Output the (x, y) coordinate of the center of the cell containing the given text.  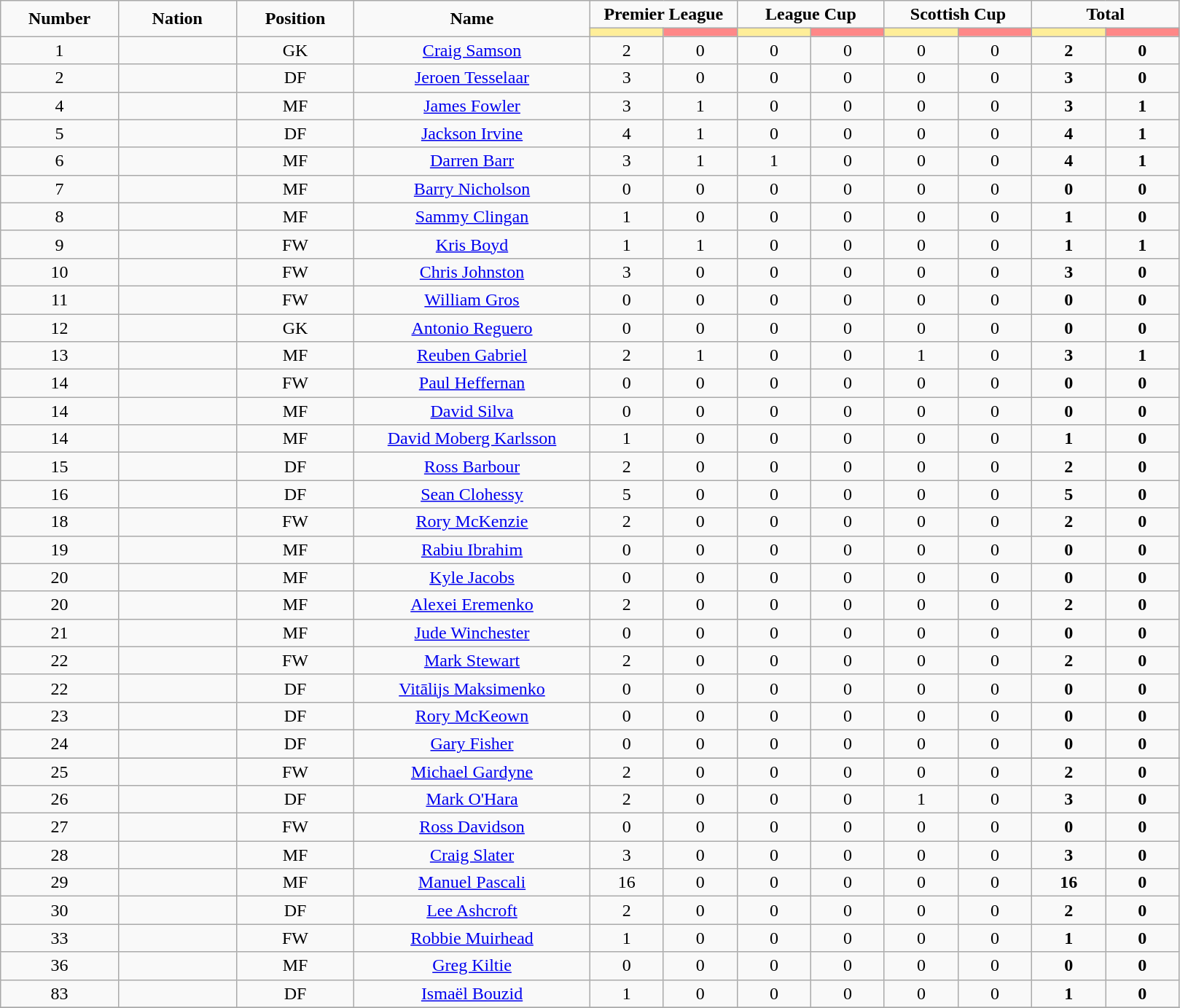
Chris Johnston (472, 272)
15 (60, 466)
12 (60, 327)
36 (60, 966)
Premier League (663, 15)
8 (60, 216)
Scottish Cup (958, 15)
Craig Samson (472, 50)
Manuel Pascali (472, 883)
25 (60, 772)
Barry Nicholson (472, 189)
19 (60, 550)
Antonio Reguero (472, 327)
Kyle Jacobs (472, 577)
Gary Fisher (472, 743)
28 (60, 855)
7 (60, 189)
Rory McKenzie (472, 522)
Number (60, 19)
Name (472, 19)
Sean Clohessy (472, 494)
9 (60, 244)
Ross Barbour (472, 466)
Position (295, 19)
10 (60, 272)
30 (60, 910)
Total (1106, 15)
26 (60, 800)
23 (60, 716)
Nation (177, 19)
29 (60, 883)
Mark Stewart (472, 660)
David Silva (472, 411)
83 (60, 993)
11 (60, 300)
Michael Gardyne (472, 772)
Rabiu Ibrahim (472, 550)
Lee Ashcroft (472, 910)
13 (60, 356)
Ross Davidson (472, 827)
Greg Kiltie (472, 966)
League Cup (810, 15)
Kris Boyd (472, 244)
6 (60, 161)
Ismaël Bouzid (472, 993)
18 (60, 522)
William Gros (472, 300)
Robbie Muirhead (472, 938)
Paul Heffernan (472, 383)
Reuben Gabriel (472, 356)
Craig Slater (472, 855)
James Fowler (472, 106)
Sammy Clingan (472, 216)
Vitālijs Maksimenko (472, 688)
27 (60, 827)
Alexei Eremenko (472, 605)
Jude Winchester (472, 633)
Mark O'Hara (472, 800)
33 (60, 938)
Jackson Irvine (472, 133)
21 (60, 633)
Jeroen Tesselaar (472, 78)
24 (60, 743)
David Moberg Karlsson (472, 439)
Darren Barr (472, 161)
Rory McKeown (472, 716)
